From the cell containing the given text, extract its center point as [X, Y] coordinate. 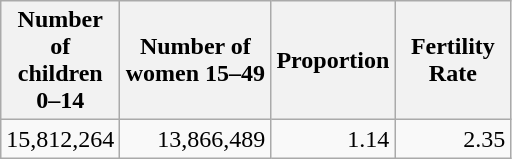
Number of women 15–49 [196, 60]
Number of children 0–14 [60, 60]
1.14 [333, 139]
13,866,489 [196, 139]
15,812,264 [60, 139]
Fertility Rate [453, 60]
2.35 [453, 139]
Proportion [333, 60]
